Scan for the cell matching the given text and deliver its [X, Y] coordinate at center. 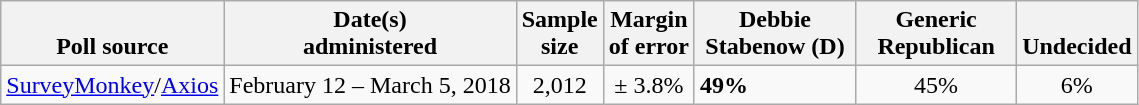
Poll source [112, 34]
49% [774, 85]
45% [936, 85]
Undecided [1077, 34]
6% [1077, 85]
± 3.8% [648, 85]
2,012 [560, 85]
Date(s)administered [370, 34]
Samplesize [560, 34]
Marginof error [648, 34]
SurveyMonkey/Axios [112, 85]
DebbieStabenow (D) [774, 34]
GenericRepublican [936, 34]
February 12 – March 5, 2018 [370, 85]
